For the text-containing cell, return its midpoint in [X, Y] coordinate format. 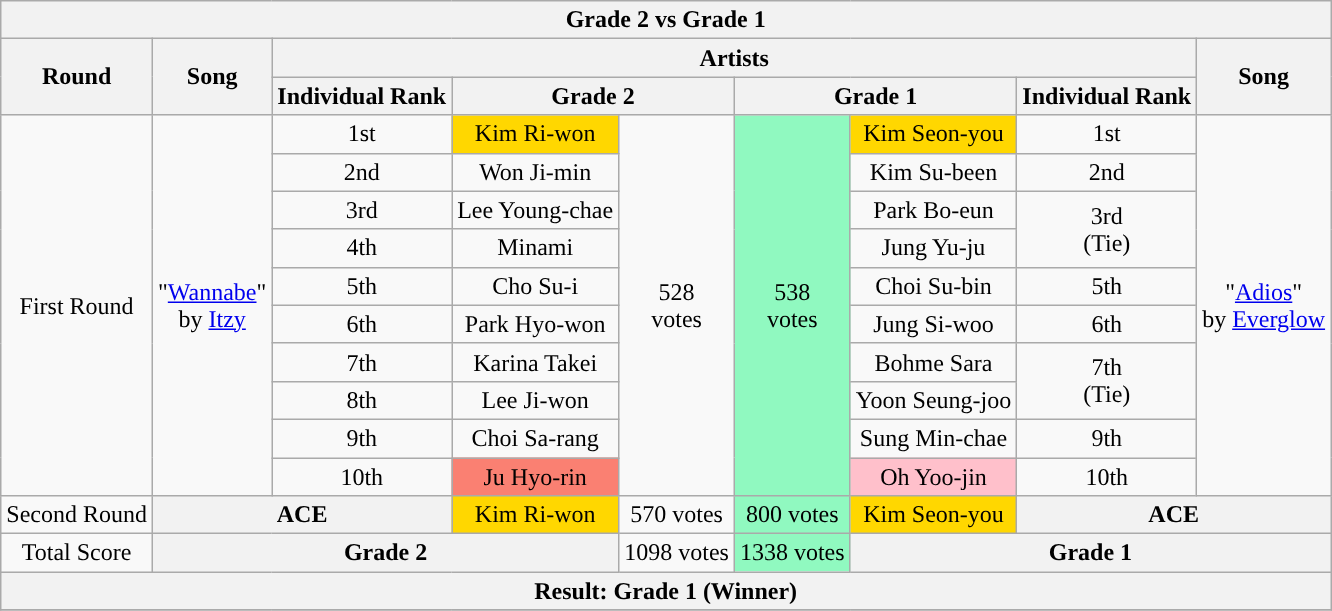
Jung Si-woo [934, 324]
Cho Su-i [536, 286]
Kim Su-been [934, 172]
4th [362, 248]
Choi Su-bin [934, 286]
Total Score [77, 553]
Result: Grade 1 (Winner) [666, 591]
3rd [362, 210]
"Wannabe"by Itzy [212, 306]
Lee Ji-won [536, 400]
800 votes [792, 515]
Park Bo-eun [934, 210]
3rd(Tie) [1107, 229]
1338 votes [792, 553]
First Round [77, 306]
Second Round [77, 515]
Jung Yu-ju [934, 248]
7th(Tie) [1107, 381]
Grade 2 vs Grade 1 [666, 20]
Karina Takei [536, 362]
538votes [792, 306]
528votes [677, 306]
Sung Min-chae [934, 438]
Oh Yoo-jin [934, 477]
7th [362, 362]
Round [77, 77]
Bohme Sara [934, 362]
Lee Young-chae [536, 210]
"Adios"by Everglow [1264, 306]
Park Hyo-won [536, 324]
1098 votes [677, 553]
Won Ji-min [536, 172]
Artists [734, 58]
Ju Hyo-rin [536, 477]
570 votes [677, 515]
Yoon Seung-joo [934, 400]
Minami [536, 248]
8th [362, 400]
Choi Sa-rang [536, 438]
